Return (X, Y) of the center of cell containing provided text 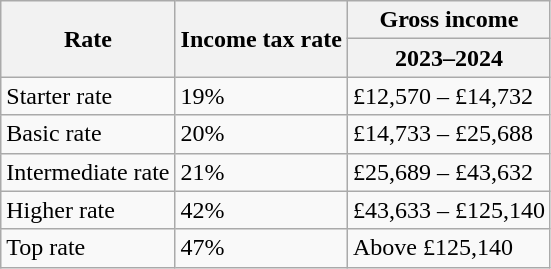
19% (261, 96)
42% (261, 210)
£12,570 – £14,732 (448, 96)
2023–2024 (448, 58)
21% (261, 172)
£14,733 – £25,688 (448, 134)
20% (261, 134)
Gross income (448, 20)
Income tax rate (261, 39)
Higher rate (88, 210)
47% (261, 248)
Rate (88, 39)
Above £125,140 (448, 248)
£43,633 – £125,140 (448, 210)
Basic rate (88, 134)
Top rate (88, 248)
£25,689 – £43,632 (448, 172)
Intermediate rate (88, 172)
Starter rate (88, 96)
